Detect which cell encompasses the target text, then output its [X, Y] center coordinate. 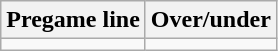
Pregame line [74, 20]
Over/under [210, 20]
